Provide the (x, y) coordinate of the cell's center where the given text is located.  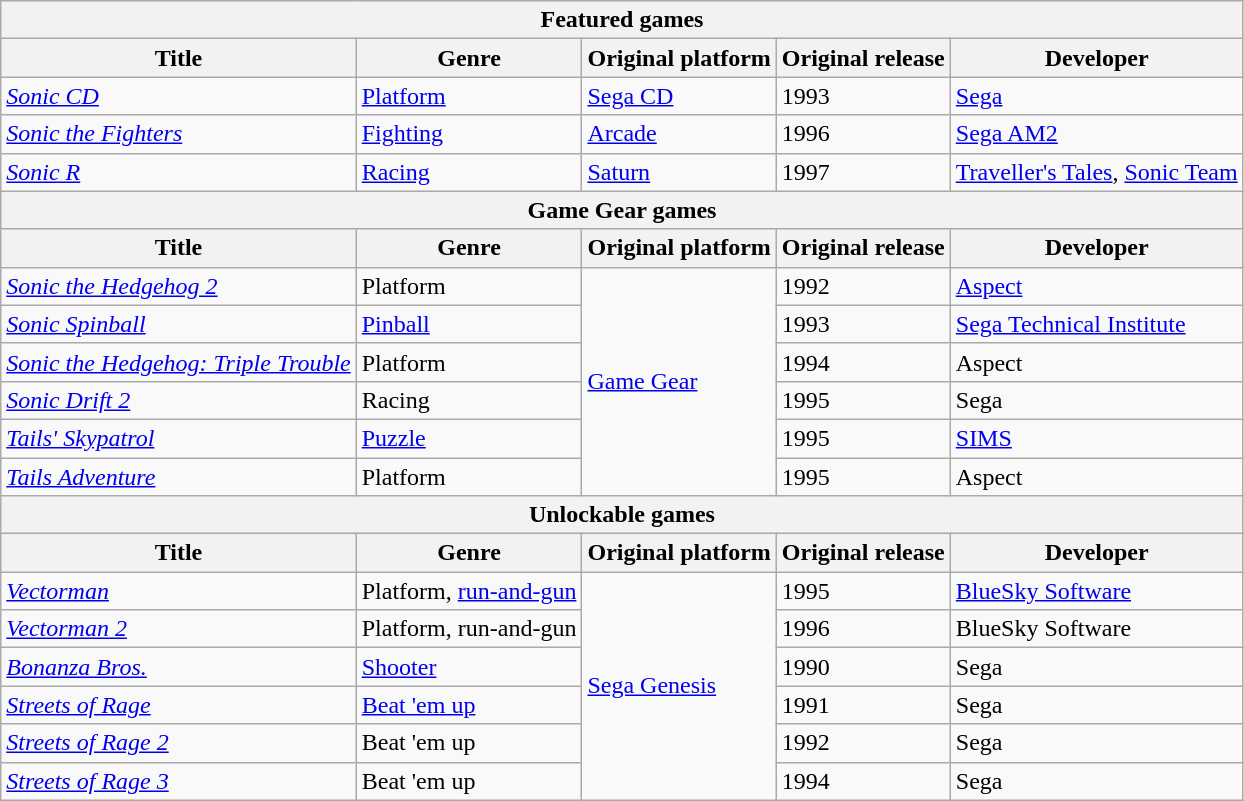
Sega Technical Institute (1096, 324)
Traveller's Tales, Sonic Team (1096, 172)
Game Gear (679, 381)
Featured games (622, 20)
Sega CD (679, 96)
Vectorman 2 (178, 629)
Sonic the Hedgehog 2 (178, 286)
Sonic the Fighters (178, 134)
Shooter (469, 667)
Sonic Drift 2 (178, 400)
Tails Adventure (178, 477)
Sega Genesis (679, 686)
Streets of Rage 3 (178, 781)
Game Gear games (622, 210)
Tails' Skypatrol (178, 438)
Bonanza Bros. (178, 667)
Unlockable games (622, 515)
Pinball (469, 324)
Sonic the Hedgehog: Triple Trouble (178, 362)
Saturn (679, 172)
Streets of Rage (178, 705)
1990 (863, 667)
1991 (863, 705)
Fighting (469, 134)
Sonic CD (178, 96)
SIMS (1096, 438)
Puzzle (469, 438)
Sonic Spinball (178, 324)
Vectorman (178, 591)
Arcade (679, 134)
1997 (863, 172)
Sonic R (178, 172)
Streets of Rage 2 (178, 743)
Sega AM2 (1096, 134)
